Find where the given text appears and provide that cell's center as [x, y] coordinate. 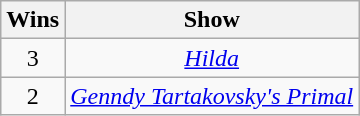
Show [212, 20]
3 [33, 58]
Wins [33, 20]
2 [33, 96]
Hilda [212, 58]
Genndy Tartakovsky's Primal [212, 96]
